Return the [X, Y] coordinate for the center point of the cell that contains the specified text.  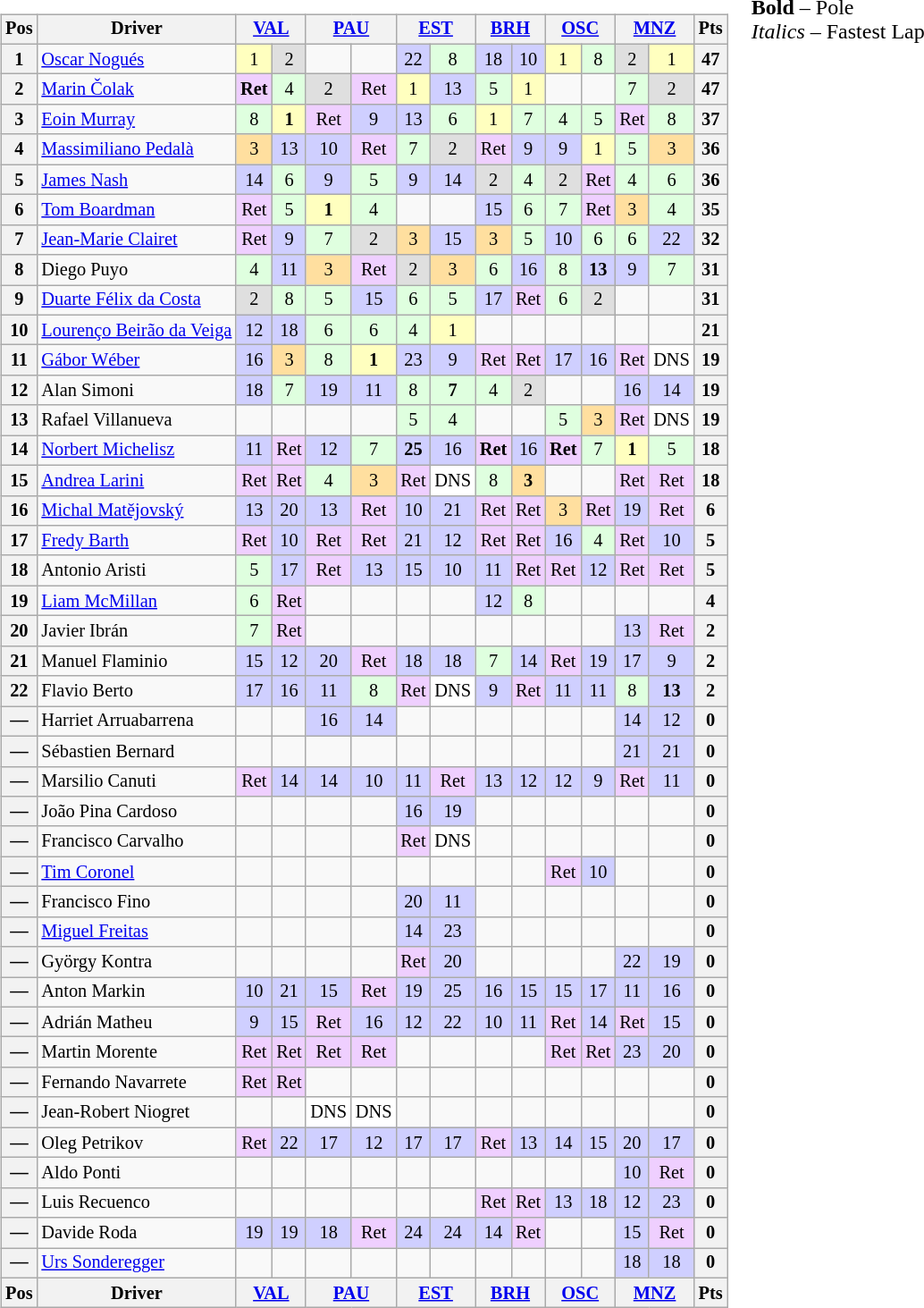
Fredy Barth [136, 541]
Michal Matějovský [136, 511]
Lourenço Beirão da Veiga [136, 330]
Alan Simoni [136, 391]
Flavio Berto [136, 691]
Miguel Freitas [136, 932]
Duarte Félix da Costa [136, 300]
Marin Čolak [136, 89]
João Pina Cardoso [136, 812]
James Nash [136, 180]
Tom Boardman [136, 210]
Tim Coronel [136, 872]
Andrea Larini [136, 480]
Rafael Villanueva [136, 420]
Francisco Carvalho [136, 841]
Urs Sonderegger [136, 1263]
Jean-Marie Clairet [136, 240]
Jean-Robert Niogret [136, 1112]
Oscar Nogués [136, 59]
37 [711, 120]
Luis Recuenco [136, 1203]
Aldo Ponti [136, 1173]
32 [711, 240]
Adrián Matheu [136, 1022]
35 [711, 210]
Sébastien Bernard [136, 751]
Antonio Aristi [136, 570]
Liam McMillan [136, 601]
Massimiliano Pedalà [136, 149]
Javier Ibrán [136, 631]
Oleg Petrikov [136, 1143]
Davide Roda [136, 1233]
Diego Puyo [136, 270]
György Kontra [136, 962]
Eoin Murray [136, 120]
Harriet Arruabarrena [136, 722]
Fernando Navarrete [136, 1083]
Marsilio Canuti [136, 781]
Martin Morente [136, 1052]
Anton Markin [136, 992]
Manuel Flaminio [136, 661]
Norbert Michelisz [136, 451]
Francisco Fino [136, 902]
Gábor Wéber [136, 360]
